Return the (x, y) coordinate for the center point of the cell that contains the specified text.  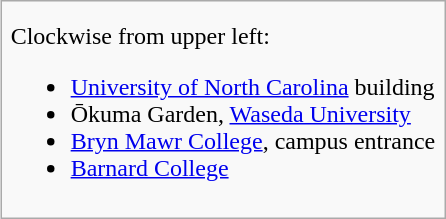
Clockwise from upper left:University of North Carolina buildingŌkuma Garden, Waseda UniversityBryn Mawr College, campus entranceBarnard College (223, 114)
